Provide the (X, Y) coordinate of the cell's center where the given text is located.  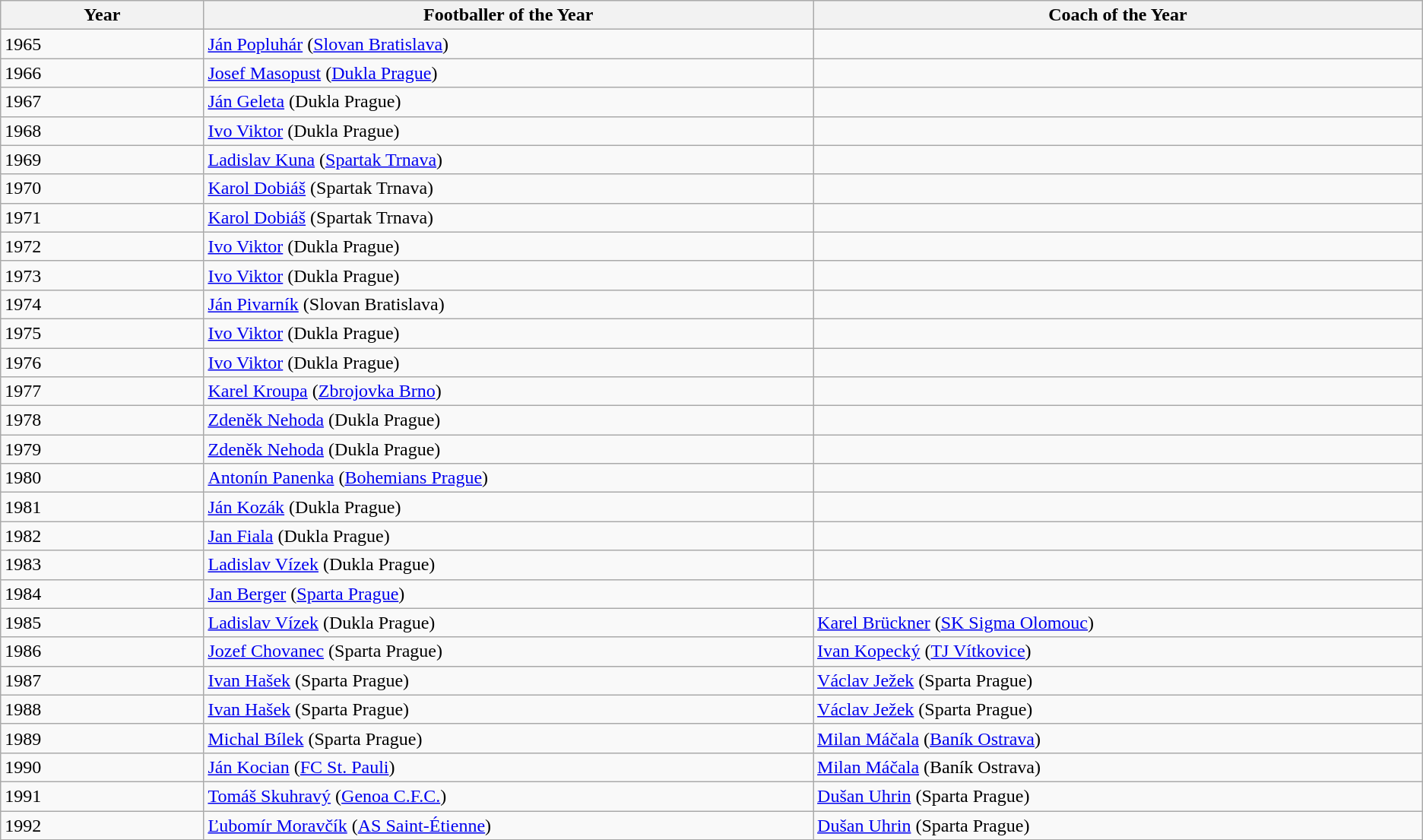
Josef Masopust (Dukla Prague) (509, 73)
1980 (102, 478)
1968 (102, 131)
1978 (102, 420)
1989 (102, 738)
1991 (102, 796)
1966 (102, 73)
Michal Bílek (Sparta Prague) (509, 738)
Coach of the Year (1118, 15)
1974 (102, 304)
Ivan Kopecký (TJ Vítkovice) (1118, 651)
1990 (102, 767)
Antonín Panenka (Bohemians Prague) (509, 478)
1992 (102, 825)
1972 (102, 246)
Ján Geleta (Dukla Prague) (509, 102)
1970 (102, 189)
1971 (102, 217)
1969 (102, 160)
Ján Kocian (FC St. Pauli) (509, 767)
1967 (102, 102)
Ladislav Kuna (Spartak Trnava) (509, 160)
1973 (102, 275)
Karel Brückner (SK Sigma Olomouc) (1118, 623)
Ján Popluhár (Slovan Bratislava) (509, 44)
Footballer of the Year (509, 15)
1985 (102, 623)
1975 (102, 333)
1977 (102, 391)
Ľubomír Moravčík (AS Saint-Étienne) (509, 825)
1981 (102, 507)
1986 (102, 651)
Jan Fiala (Dukla Prague) (509, 536)
1982 (102, 536)
1983 (102, 565)
Jan Berger (Sparta Prague) (509, 594)
Ján Pivarník (Slovan Bratislava) (509, 304)
1976 (102, 363)
Karel Kroupa (Zbrojovka Brno) (509, 391)
Tomáš Skuhravý (Genoa C.F.C.) (509, 796)
Year (102, 15)
1984 (102, 594)
1965 (102, 44)
Jozef Chovanec (Sparta Prague) (509, 651)
1987 (102, 680)
Ján Kozák (Dukla Prague) (509, 507)
1988 (102, 709)
1979 (102, 449)
